Identify which cell holds the provided text, then report its [X, Y] central coordinate. 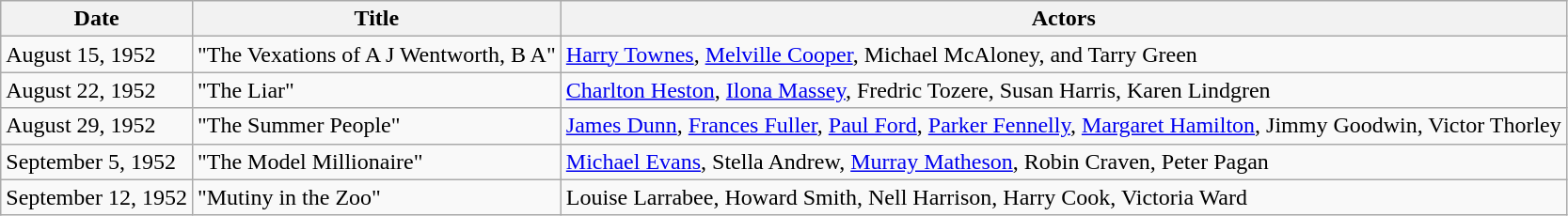
August 22, 1952 [97, 90]
Title [376, 19]
Date [97, 19]
"The Model Millionaire" [376, 162]
James Dunn, Frances Fuller, Paul Ford, Parker Fennelly, Margaret Hamilton, Jimmy Goodwin, Victor Thorley [1063, 126]
Louise Larrabee, Howard Smith, Nell Harrison, Harry Cook, Victoria Ward [1063, 197]
August 15, 1952 [97, 54]
Charlton Heston, Ilona Massey, Fredric Tozere, Susan Harris, Karen Lindgren [1063, 90]
"The Liar" [376, 90]
"The Summer People" [376, 126]
"Mutiny in the Zoo" [376, 197]
September 12, 1952 [97, 197]
"The Vexations of A J Wentworth, B A" [376, 54]
August 29, 1952 [97, 126]
Harry Townes, Melville Cooper, Michael McAloney, and Tarry Green [1063, 54]
Actors [1063, 19]
September 5, 1952 [97, 162]
Michael Evans, Stella Andrew, Murray Matheson, Robin Craven, Peter Pagan [1063, 162]
